For the text-containing cell, return its midpoint in (X, Y) coordinate format. 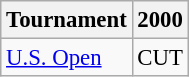
CUT (160, 58)
Tournament (66, 20)
U.S. Open (66, 58)
2000 (160, 20)
